Detect which cell encompasses the target text, then output its [x, y] center coordinate. 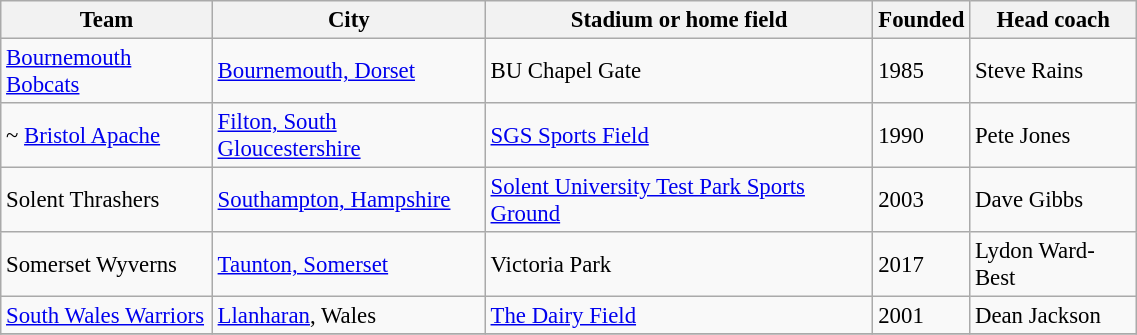
1985 [922, 72]
BU Chapel Gate [679, 72]
2017 [922, 264]
Stadium or home field [679, 20]
Founded [922, 20]
City [348, 20]
~ Bristol Apache [107, 136]
SGS Sports Field [679, 136]
Dean Jackson [1054, 316]
Bournemouth, Dorset [348, 72]
2003 [922, 200]
Llanharan, Wales [348, 316]
Dave Gibbs [1054, 200]
Pete Jones [1054, 136]
Taunton, Somerset [348, 264]
Somerset Wyverns [107, 264]
Team [107, 20]
1990 [922, 136]
Head coach [1054, 20]
Lydon Ward-Best [1054, 264]
Bournemouth Bobcats [107, 72]
2001 [922, 316]
Steve Rains [1054, 72]
The Dairy Field [679, 316]
Southampton, Hampshire [348, 200]
South Wales Warriors [107, 316]
Victoria Park [679, 264]
Filton, South Gloucestershire [348, 136]
Solent University Test Park Sports Ground [679, 200]
Solent Thrashers [107, 200]
